Locate the cell with the specified text and output its (X, Y) center coordinate. 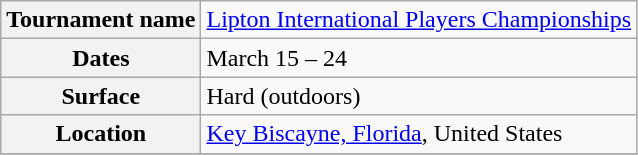
March 15 – 24 (419, 58)
Dates (101, 58)
Surface (101, 96)
Tournament name (101, 20)
Lipton International Players Championships (419, 20)
Location (101, 134)
Key Biscayne, Florida, United States (419, 134)
Hard (outdoors) (419, 96)
